Extract the (x, y) coordinate from the center of the cell holding the provided text.  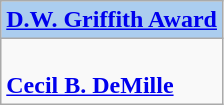
Cecil B. DeMille (112, 72)
D.W. Griffith Award (112, 20)
